Locate the cell with the specified text and output its (x, y) center coordinate. 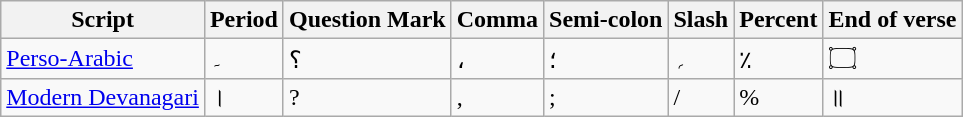
٪ (778, 59)
Semi-colon (606, 20)
، (497, 59)
Modern Devanagari (103, 97)
؟ (367, 59)
؍ (701, 59)
; (606, 97)
Perso-Arabic (103, 59)
, (497, 97)
Period (244, 20)
End of verse (892, 20)
Question Mark (367, 20)
۔ (244, 59)
؛ (606, 59)
Comma (497, 20)
Percent (778, 20)
% (778, 97)
Script (103, 20)
/ (701, 97)
۝ (892, 59)
Slash (701, 20)
? (367, 97)
। (244, 97)
॥ (892, 97)
